Identify which cell holds the provided text, then report its [X, Y] central coordinate. 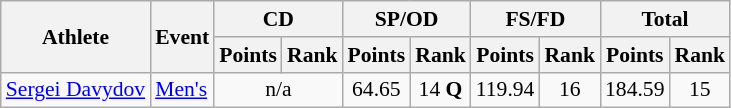
SP/OD [407, 19]
FS/FD [536, 19]
14 Q [440, 90]
Total [665, 19]
Men's [182, 90]
n/a [278, 90]
64.65 [377, 90]
119.94 [506, 90]
Event [182, 36]
Athlete [76, 36]
184.59 [634, 90]
15 [700, 90]
CD [278, 19]
16 [570, 90]
Sergei Davydov [76, 90]
